From the cell containing the given text, extract its center point as [x, y] coordinate. 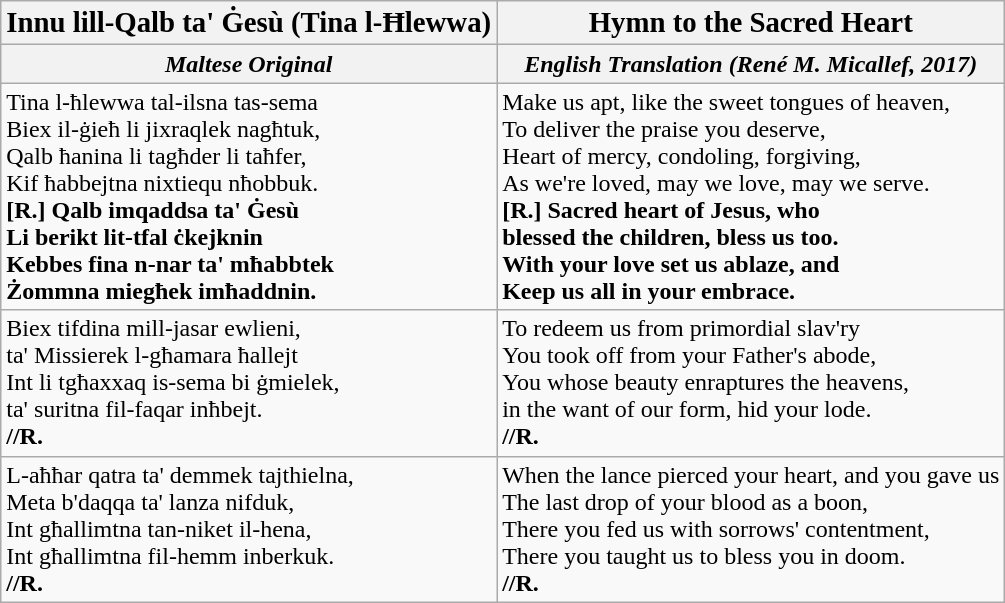
L-aħħar qatra ta' demmek tajthielna,Meta b'daqqa ta' lanza nifduk,Int għallimtna tan-niket il-hena,Int għallimtna fil-hemm inberkuk.//R. [249, 529]
Innu lill-Qalb ta' Ġesù (Tina l-Ħlewwa) [249, 23]
Biex tifdina mill-jasar ewlieni,ta' Missierek l-għamara ħallejtInt li tgħaxxaq is-sema bi ġmielek,ta' suritna fil-faqar inħbejt.//R. [249, 383]
Hymn to the Sacred Heart [751, 23]
Maltese Original [249, 64]
English Translation (René M. Micallef, 2017) [751, 64]
